Provide the [X, Y] coordinate of the cell's center where the given text is located.  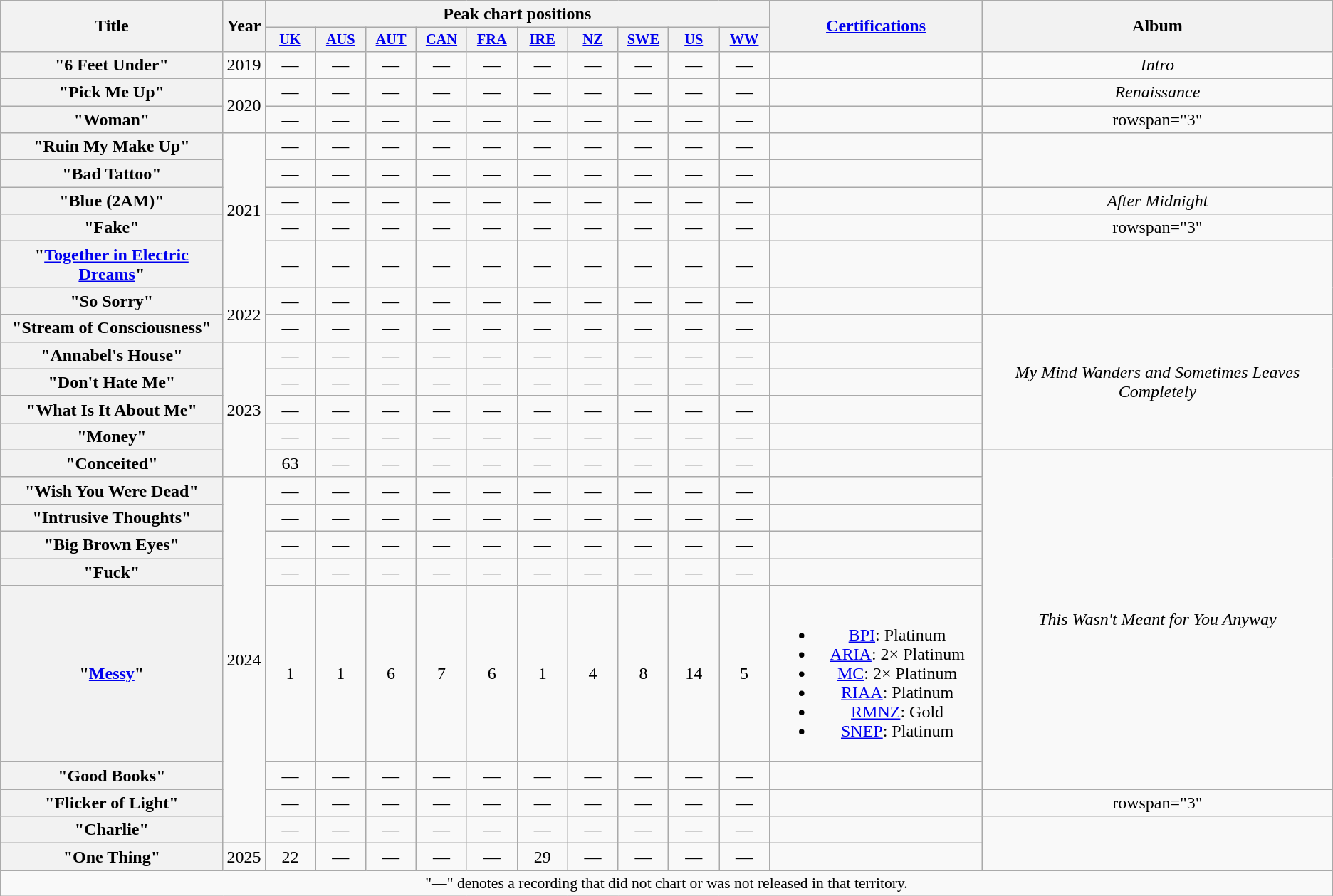
This Wasn't Meant for You Anyway [1158, 619]
"Messy" [112, 674]
My Mind Wanders and Sometimes Leaves Completely [1158, 382]
Year [244, 26]
Peak chart positions [517, 14]
"Pick Me Up" [112, 93]
US [694, 40]
29 [543, 857]
22 [291, 857]
2023 [244, 409]
2019 [244, 65]
SWE [644, 40]
7 [441, 674]
"Don't Hate Me" [112, 382]
"Stream of Consciousness" [112, 328]
"Bad Tattoo" [112, 174]
CAN [441, 40]
"Fake" [112, 228]
IRE [543, 40]
"6 Feet Under" [112, 65]
Intro [1158, 65]
"Together in Electric Dreams" [112, 265]
2020 [244, 106]
Certifications [876, 26]
AUT [392, 40]
"Fuck" [112, 572]
2022 [244, 315]
"Ruin My Make Up" [112, 147]
Album [1158, 26]
WW [745, 40]
Renaissance [1158, 93]
2021 [244, 211]
"Annabel's House" [112, 355]
FRA [491, 40]
"What Is It About Me" [112, 409]
14 [694, 674]
"One Thing" [112, 857]
Title [112, 26]
"Charlie" [112, 830]
"Flicker of Light" [112, 803]
2024 [244, 660]
"Good Books" [112, 776]
"So Sorry" [112, 301]
5 [745, 674]
"Wish You Were Dead" [112, 490]
AUS [340, 40]
BPI: PlatinumARIA: 2× PlatinumMC: 2× PlatinumRIAA: PlatinumRMNZ: GoldSNEP: Platinum [876, 674]
2025 [244, 857]
8 [644, 674]
4 [592, 674]
"Blue (2AM)" [112, 201]
63 [291, 463]
After Midnight [1158, 201]
"Conceited" [112, 463]
"Money" [112, 436]
"Woman" [112, 120]
"Intrusive Thoughts" [112, 517]
NZ [592, 40]
"—" denotes a recording that did not chart or was not released in that territory. [666, 883]
UK [291, 40]
"Big Brown Eyes" [112, 545]
